Determine the (x, y) coordinate at the center of the cell enclosing the given text.  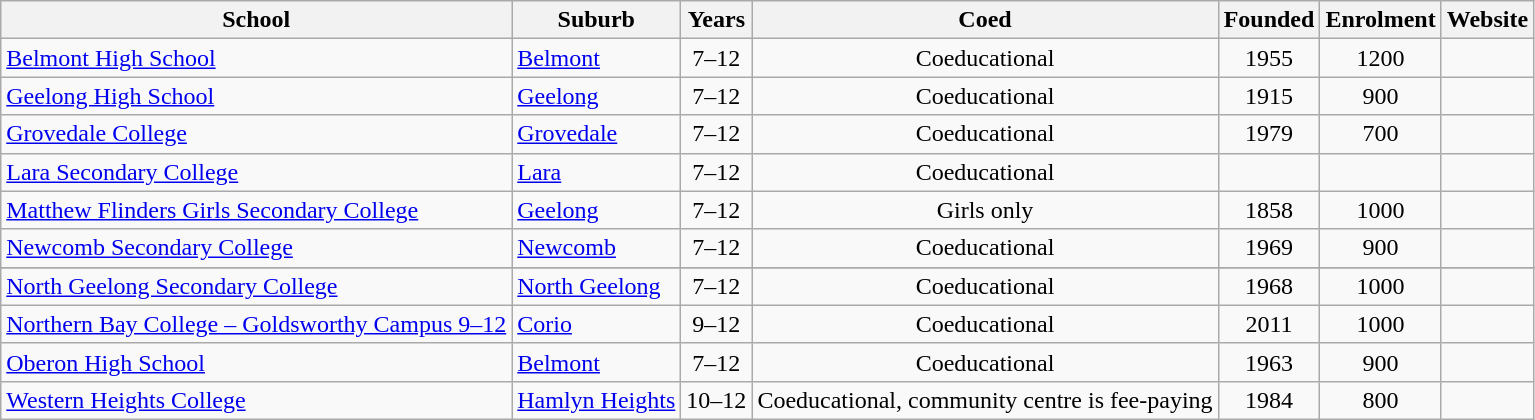
10–12 (716, 400)
1968 (1269, 286)
Founded (1269, 20)
Lara (596, 172)
Coeducational, community centre is fee-paying (985, 400)
Grovedale College (256, 134)
1915 (1269, 96)
1979 (1269, 134)
2011 (1269, 324)
Newcomb (596, 248)
Lara Secondary College (256, 172)
Girls only (985, 210)
1969 (1269, 248)
1858 (1269, 210)
Grovedale (596, 134)
Corio (596, 324)
Suburb (596, 20)
1200 (1380, 58)
Years (716, 20)
North Geelong Secondary College (256, 286)
Geelong High School (256, 96)
Western Heights College (256, 400)
Matthew Flinders Girls Secondary College (256, 210)
Belmont High School (256, 58)
Coed (985, 20)
1963 (1269, 362)
Website (1487, 20)
1984 (1269, 400)
700 (1380, 134)
1955 (1269, 58)
Northern Bay College – Goldsworthy Campus 9–12 (256, 324)
800 (1380, 400)
Enrolment (1380, 20)
Newcomb Secondary College (256, 248)
Hamlyn Heights (596, 400)
Oberon High School (256, 362)
School (256, 20)
North Geelong (596, 286)
9–12 (716, 324)
